Output the (x, y) coordinate of the center of the cell containing the given text.  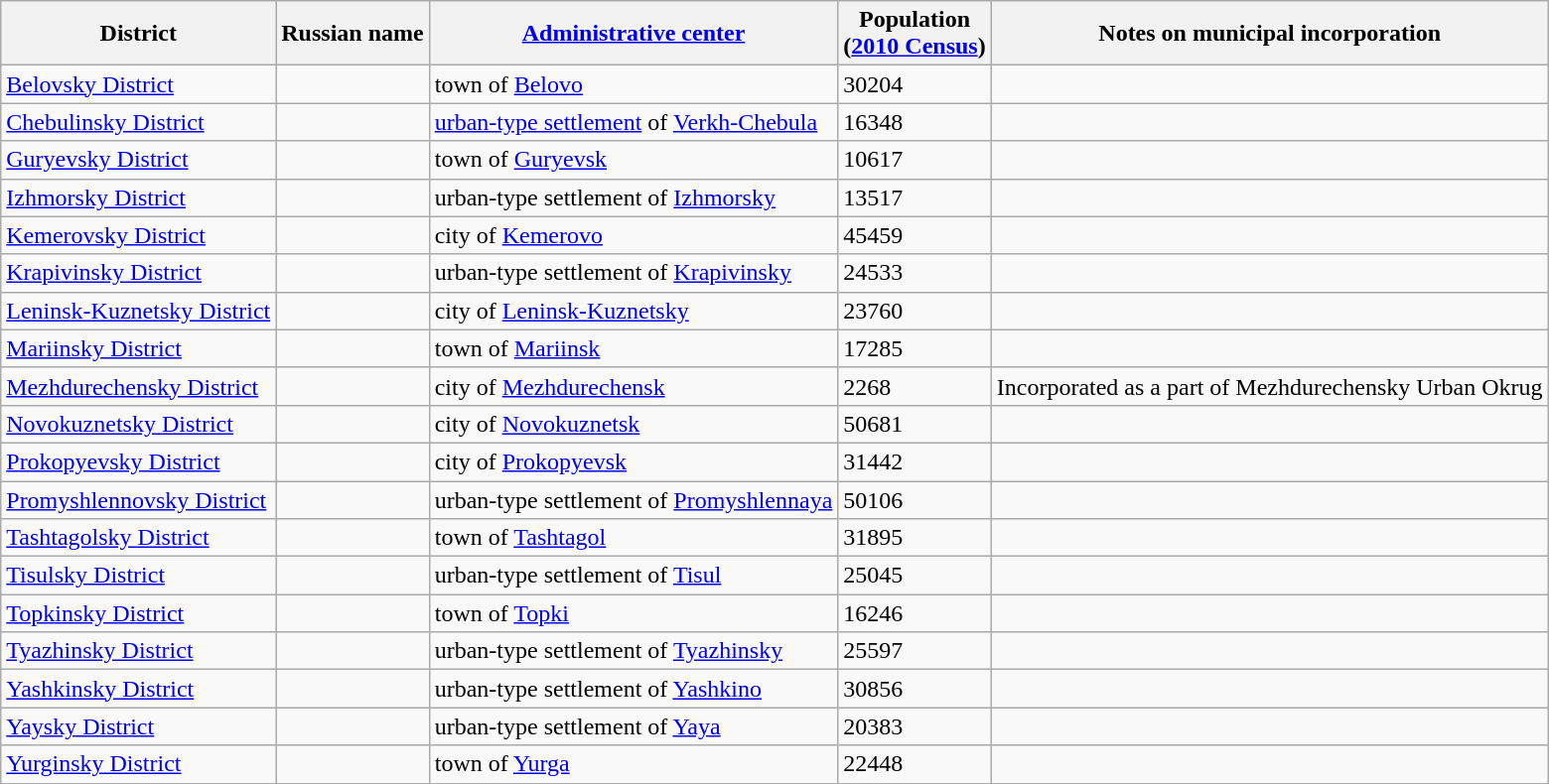
Yurginsky District (139, 764)
Topkinsky District (139, 613)
Novokuznetsky District (139, 424)
urban-type settlement of Izhmorsky (634, 197)
16348 (915, 122)
30856 (915, 689)
Yashkinsky District (139, 689)
Administrative center (634, 34)
Yaysky District (139, 726)
urban-type settlement of Tyazhinsky (634, 651)
city of Novokuznetsk (634, 424)
50681 (915, 424)
urban-type settlement of Tisul (634, 576)
23760 (915, 311)
25045 (915, 576)
District (139, 34)
town of Belovo (634, 84)
31442 (915, 461)
urban-type settlement of Verkh-Chebula (634, 122)
town of Guryevsk (634, 160)
25597 (915, 651)
30204 (915, 84)
Prokopyevsky District (139, 461)
Tyazhinsky District (139, 651)
Notes on municipal incorporation (1269, 34)
city of Kemerovo (634, 235)
town of Topki (634, 613)
16246 (915, 613)
Incorporated as a part of Mezhdurechensky Urban Okrug (1269, 386)
Chebulinsky District (139, 122)
Mezhdurechensky District (139, 386)
city of Leninsk-Kuznetsky (634, 311)
Kemerovsky District (139, 235)
city of Mezhdurechensk (634, 386)
20383 (915, 726)
Promyshlennovsky District (139, 499)
17285 (915, 348)
50106 (915, 499)
31895 (915, 538)
urban-type settlement of Krapivinsky (634, 273)
town of Tashtagol (634, 538)
town of Mariinsk (634, 348)
22448 (915, 764)
Mariinsky District (139, 348)
town of Yurga (634, 764)
Guryevsky District (139, 160)
Population(2010 Census) (915, 34)
Russian name (352, 34)
city of Prokopyevsk (634, 461)
10617 (915, 160)
Belovsky District (139, 84)
2268 (915, 386)
24533 (915, 273)
Izhmorsky District (139, 197)
Krapivinsky District (139, 273)
45459 (915, 235)
13517 (915, 197)
Tisulsky District (139, 576)
urban-type settlement of Yaya (634, 726)
Tashtagolsky District (139, 538)
urban-type settlement of Promyshlennaya (634, 499)
Leninsk-Kuznetsky District (139, 311)
urban-type settlement of Yashkino (634, 689)
